Identify which cell holds the provided text, then report its [X, Y] central coordinate. 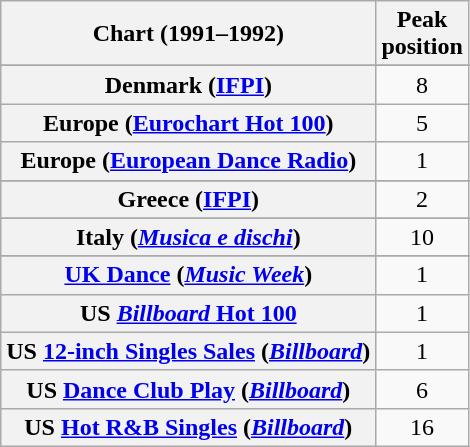
Greece (IFPI) [188, 199]
US Hot R&B Singles (Billboard) [188, 427]
US Billboard Hot 100 [188, 313]
Europe (Eurochart Hot 100) [188, 123]
Chart (1991–1992) [188, 34]
Denmark (IFPI) [188, 85]
Europe (European Dance Radio) [188, 161]
10 [422, 237]
8 [422, 85]
6 [422, 389]
5 [422, 123]
16 [422, 427]
Peakposition [422, 34]
US 12-inch Singles Sales (Billboard) [188, 351]
Italy (Musica e dischi) [188, 237]
2 [422, 199]
US Dance Club Play (Billboard) [188, 389]
UK Dance (Music Week) [188, 275]
